From the cell containing the given text, extract its center point as [X, Y] coordinate. 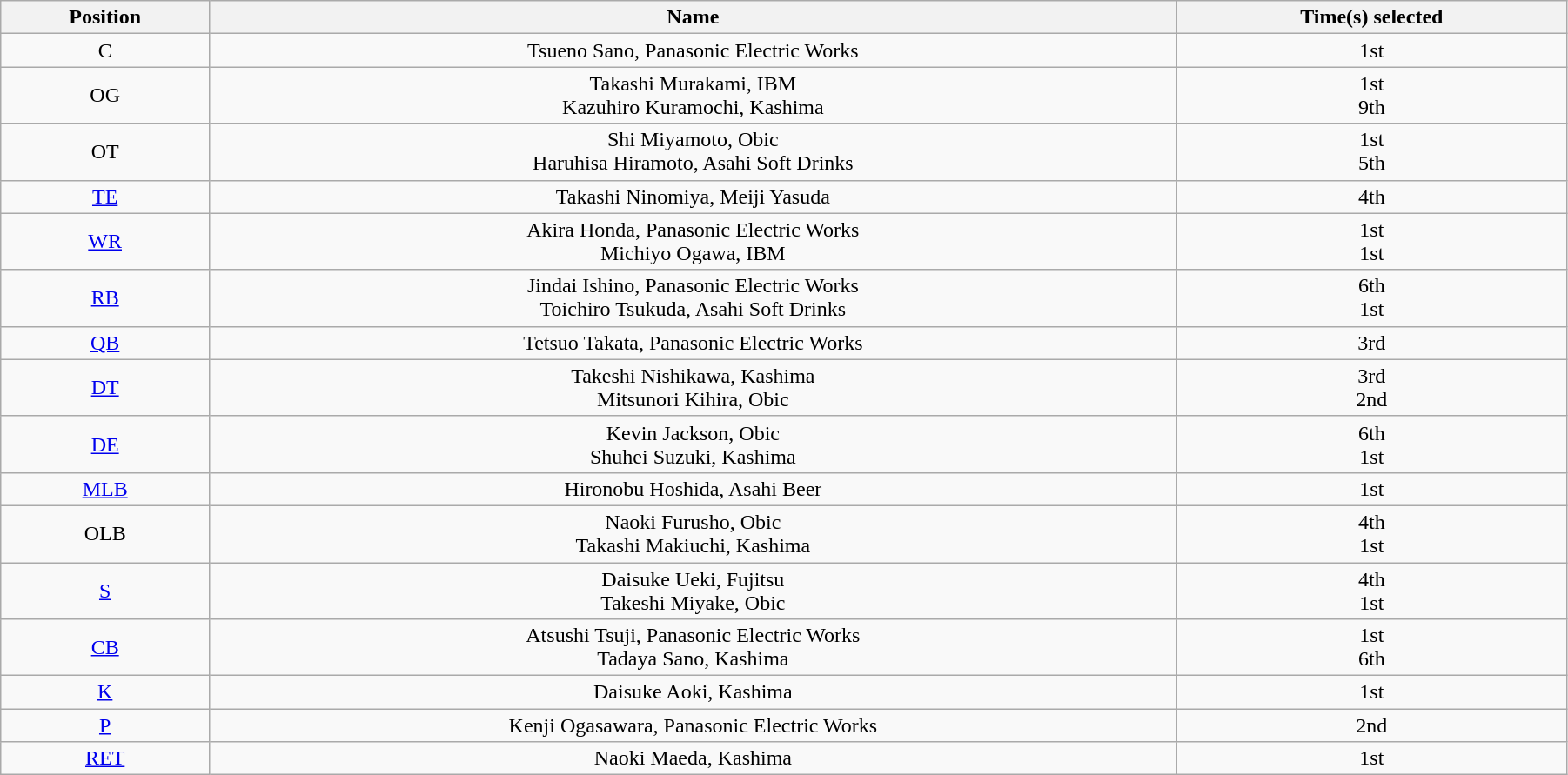
Shi Miyamoto, ObicHaruhisa Hiramoto, Asahi Soft Drinks [694, 151]
DE [105, 444]
P [105, 725]
DT [105, 388]
S [105, 590]
OT [105, 151]
QB [105, 343]
Time(s) selected [1371, 17]
Tsueno Sano, Panasonic Electric Works [694, 50]
Naoki Maeda, Kashima [694, 758]
C [105, 50]
RB [105, 297]
Takashi Ninomiya, Meiji Yasuda [694, 197]
4th [1371, 197]
WR [105, 242]
Tetsuo Takata, Panasonic Electric Works [694, 343]
CB [105, 647]
Kenji Ogasawara, Panasonic Electric Works [694, 725]
Jindai Ishino, Panasonic Electric WorksToichiro Tsukuda, Asahi Soft Drinks [694, 297]
1st5th [1371, 151]
Atsushi Tsuji, Panasonic Electric WorksTadaya Sano, Kashima [694, 647]
RET [105, 758]
Position [105, 17]
K [105, 692]
Takashi Murakami, IBMKazuhiro Kuramochi, Kashima [694, 96]
MLB [105, 489]
OG [105, 96]
TE [105, 197]
3rd2nd [1371, 388]
1st1st [1371, 242]
Name [694, 17]
1st9th [1371, 96]
3rd [1371, 343]
Daisuke Ueki, FujitsuTakeshi Miyake, Obic [694, 590]
Hironobu Hoshida, Asahi Beer [694, 489]
OLB [105, 534]
Daisuke Aoki, Kashima [694, 692]
2nd [1371, 725]
Akira Honda, Panasonic Electric WorksMichiyo Ogawa, IBM [694, 242]
1st6th [1371, 647]
Takeshi Nishikawa, KashimaMitsunori Kihira, Obic [694, 388]
Naoki Furusho, ObicTakashi Makiuchi, Kashima [694, 534]
Kevin Jackson, ObicShuhei Suzuki, Kashima [694, 444]
